For the text-containing cell, return its midpoint in (x, y) coordinate format. 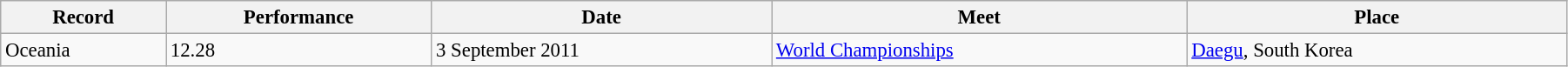
Daegu, South Korea (1377, 50)
World Championships (980, 50)
Record (84, 17)
Place (1377, 17)
Meet (980, 17)
Date (602, 17)
12.28 (298, 50)
Oceania (84, 50)
Performance (298, 17)
3 September 2011 (602, 50)
